Pinpoint the cell where the given text exists, returning its (X, Y) midpoint coordinate. 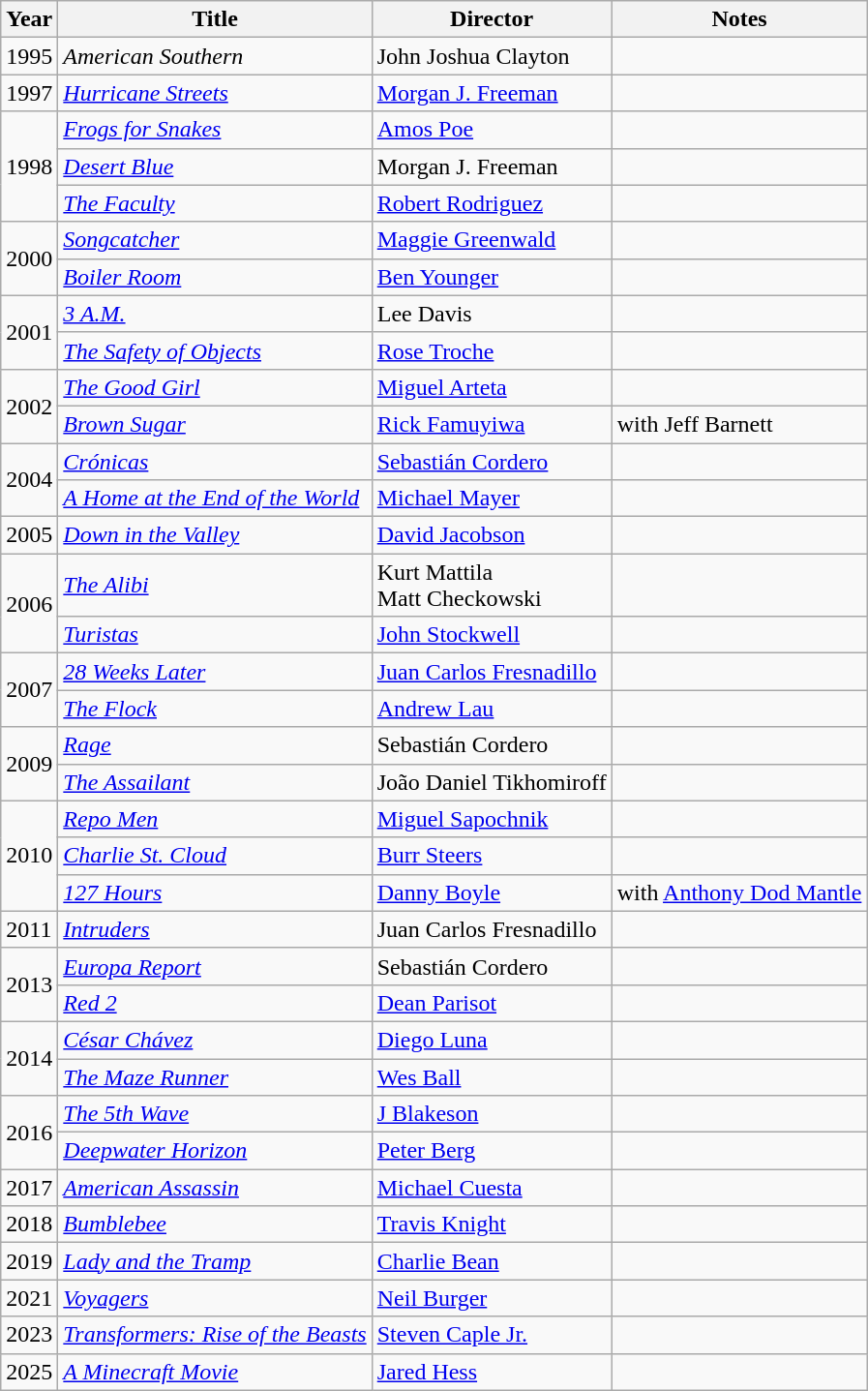
Notes (739, 19)
2010 (29, 856)
Director (492, 19)
Michael Cuesta (492, 1188)
Diego Luna (492, 1040)
Repo Men (215, 819)
with Jeff Barnett (739, 424)
Intruders (215, 929)
Ben Younger (492, 277)
Miguel Arteta (492, 387)
2002 (29, 406)
Europa Report (215, 966)
Miguel Sapochnik (492, 819)
Title (215, 19)
Deepwater Horizon (215, 1151)
with Anthony Dod Mantle (739, 892)
Songcatcher (215, 240)
Danny Boyle (492, 892)
2000 (29, 258)
2009 (29, 764)
Wes Ball (492, 1077)
Red 2 (215, 1003)
1998 (29, 166)
J Blakeson (492, 1114)
A Minecraft Movie (215, 1372)
28 Weeks Later (215, 672)
2013 (29, 984)
Rage (215, 745)
127 Hours (215, 892)
César Chávez (215, 1040)
João Daniel Tikhomiroff (492, 782)
Down in the Valley (215, 535)
Brown Sugar (215, 424)
Lady and the Tramp (215, 1261)
2016 (29, 1133)
Voyagers (215, 1298)
Charlie St. Cloud (215, 856)
Frogs for Snakes (215, 130)
Transformers: Rise of the Beasts (215, 1335)
2023 (29, 1335)
Dean Parisot (492, 1003)
Jared Hess (492, 1372)
2001 (29, 332)
Neil Burger (492, 1298)
Boiler Room (215, 277)
The Good Girl (215, 387)
The 5th Wave (215, 1114)
2018 (29, 1225)
Michael Mayer (492, 499)
The Faculty (215, 203)
2019 (29, 1261)
Crónicas (215, 462)
A Home at the End of the World (215, 499)
Lee Davis (492, 314)
The Safety of Objects (215, 350)
2011 (29, 929)
Maggie Greenwald (492, 240)
Bumblebee (215, 1225)
Hurricane Streets (215, 93)
1997 (29, 93)
2004 (29, 480)
John Joshua Clayton (492, 56)
Kurt MattilaMatt Checkowski (492, 585)
2007 (29, 690)
John Stockwell (492, 635)
2014 (29, 1058)
2005 (29, 535)
2025 (29, 1372)
American Assassin (215, 1188)
Steven Caple Jr. (492, 1335)
Rose Troche (492, 350)
Robert Rodriguez (492, 203)
The Alibi (215, 585)
Turistas (215, 635)
The Assailant (215, 782)
2006 (29, 604)
Travis Knight (492, 1225)
Burr Steers (492, 856)
Year (29, 19)
Desert Blue (215, 166)
Amos Poe (492, 130)
The Maze Runner (215, 1077)
The Flock (215, 709)
Rick Famuyiwa (492, 424)
Andrew Lau (492, 709)
Charlie Bean (492, 1261)
American Southern (215, 56)
2017 (29, 1188)
2021 (29, 1298)
Peter Berg (492, 1151)
1995 (29, 56)
3 A.M. (215, 314)
David Jacobson (492, 535)
